Return (X, Y) of the center of cell containing provided text 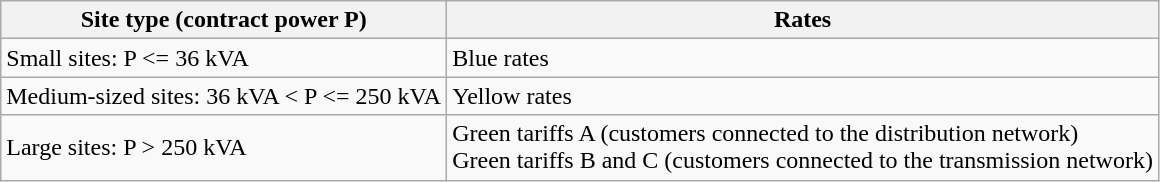
Blue rates (803, 58)
Large sites: P > 250 kVA (224, 148)
Site type (contract power P) (224, 20)
Rates (803, 20)
Medium-sized sites: 36 kVA < P <= 250 kVA (224, 96)
Green tariffs A (customers connected to the distribution network)Green tariffs B and C (customers connected to the transmission network) (803, 148)
Yellow rates (803, 96)
Small sites: P <= 36 kVA (224, 58)
